Return (x, y) of the center of cell containing provided text 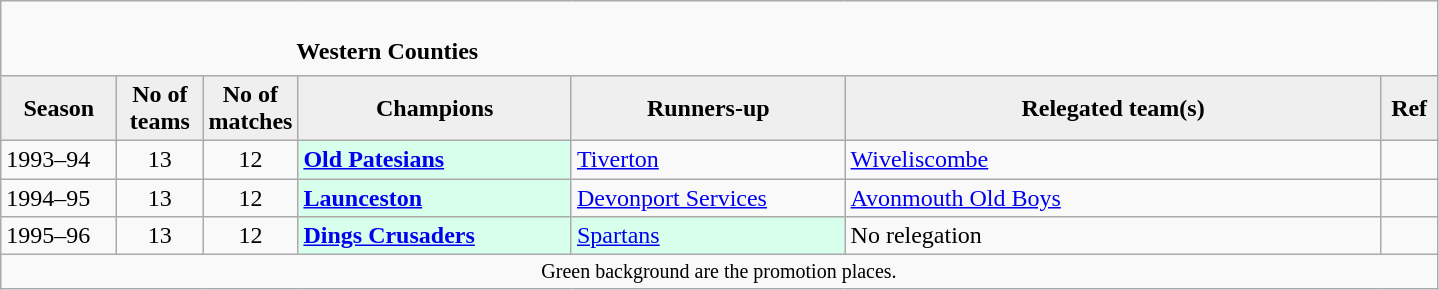
Tiverton (708, 159)
Green background are the promotion places. (719, 272)
Season (59, 108)
Old Patesians (435, 159)
Launceston (435, 197)
Wiveliscombe (1113, 159)
1995–96 (59, 236)
No of matches (250, 108)
Dings Crusaders (435, 236)
Champions (435, 108)
1994–95 (59, 197)
Ref (1409, 108)
Runners-up (708, 108)
Avonmouth Old Boys (1113, 197)
Spartans (708, 236)
No of teams (160, 108)
Devonport Services (708, 197)
1993–94 (59, 159)
Relegated team(s) (1113, 108)
No relegation (1113, 236)
